Scan for the cell matching the given text and deliver its (x, y) coordinate at center. 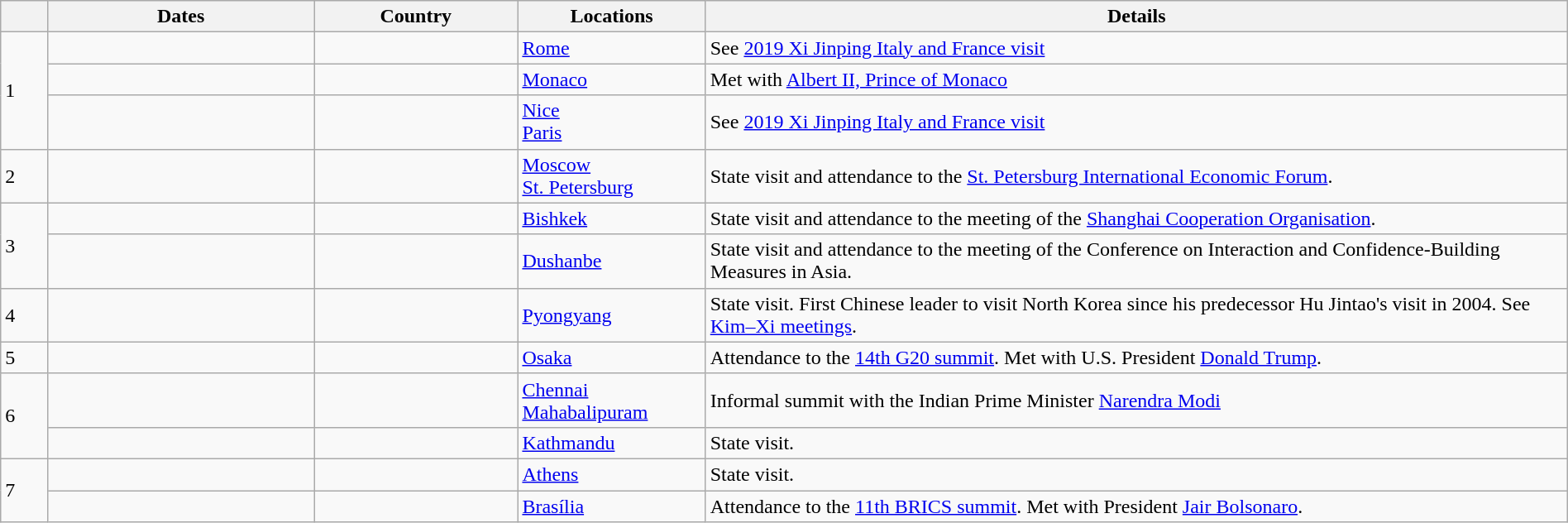
Details (1136, 17)
State visit and attendance to the meeting of the Shanghai Cooperation Organisation. (1136, 218)
Informal summit with the Indian Prime Minister Narendra Modi (1136, 401)
7 (25, 490)
2 (25, 175)
Attendance to the 14th G20 summit. Met with U.S. President Donald Trump. (1136, 357)
NiceParis (612, 122)
State visit and attendance to the meeting of the Conference on Interaction and Confidence-Building Measures in Asia. (1136, 261)
Brasília (612, 506)
Met with Albert II, Prince of Monaco (1136, 79)
State visit. First Chinese leader to visit North Korea since his predecessor Hu Jintao's visit in 2004. See Kim–Xi meetings. (1136, 314)
Pyongyang (612, 314)
4 (25, 314)
Monaco (612, 79)
Athens (612, 474)
Country (416, 17)
State visit and attendance to the St. Petersburg International Economic Forum. (1136, 175)
Attendance to the 11th BRICS summit. Met with President Jair Bolsonaro. (1136, 506)
3 (25, 245)
6 (25, 415)
Locations (612, 17)
Chennai Mahabalipuram (612, 401)
Dates (181, 17)
5 (25, 357)
Dushanbe (612, 261)
Osaka (612, 357)
MoscowSt. Petersburg (612, 175)
Rome (612, 48)
Bishkek (612, 218)
1 (25, 91)
Kathmandu (612, 443)
